Determine the (X, Y) coordinate at the center of the cell enclosing the given text.  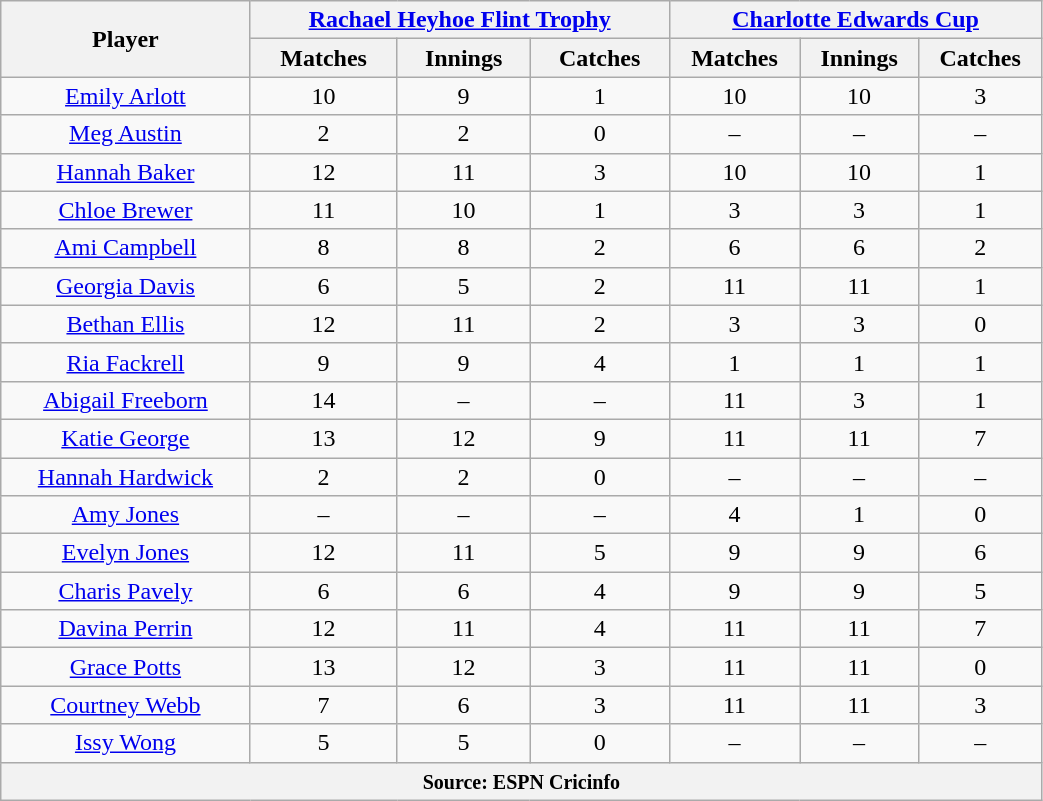
Issy Wong (126, 743)
Katie George (126, 438)
Source: ESPN Cricinfo (522, 781)
Bethan Ellis (126, 324)
Amy Jones (126, 515)
14 (324, 400)
Evelyn Jones (126, 553)
Hannah Baker (126, 172)
Abigail Freeborn (126, 400)
Charis Pavely (126, 591)
Georgia Davis (126, 286)
Courtney Webb (126, 705)
Davina Perrin (126, 629)
Hannah Hardwick (126, 477)
Grace Potts (126, 667)
Ami Campbell (126, 248)
Player (126, 39)
Ria Fackrell (126, 362)
Chloe Brewer (126, 210)
Meg Austin (126, 134)
Emily Arlott (126, 96)
Rachael Heyhoe Flint Trophy (460, 20)
Charlotte Edwards Cup (856, 20)
